Search for the cell housing the specified text and yield its (X, Y) center coordinate. 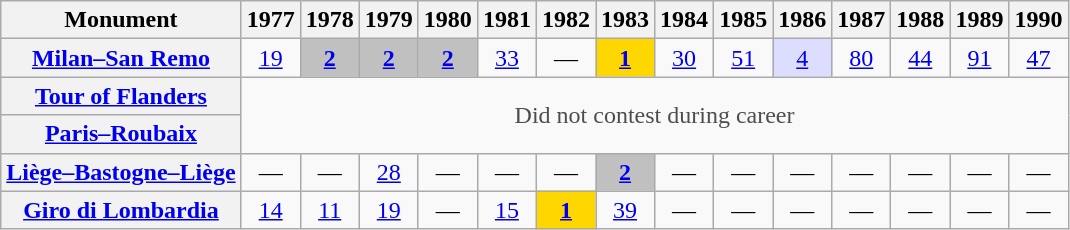
1982 (566, 20)
1983 (626, 20)
1978 (330, 20)
Giro di Lombardia (121, 210)
11 (330, 210)
1989 (980, 20)
15 (506, 210)
14 (270, 210)
Did not contest during career (654, 115)
1988 (920, 20)
80 (862, 58)
1981 (506, 20)
1990 (1038, 20)
1980 (448, 20)
44 (920, 58)
1979 (388, 20)
28 (388, 172)
1984 (684, 20)
Paris–Roubaix (121, 134)
1987 (862, 20)
47 (1038, 58)
Tour of Flanders (121, 96)
Milan–San Remo (121, 58)
30 (684, 58)
4 (802, 58)
1985 (744, 20)
1986 (802, 20)
51 (744, 58)
33 (506, 58)
Monument (121, 20)
39 (626, 210)
Liège–Bastogne–Liège (121, 172)
91 (980, 58)
1977 (270, 20)
